Detect which cell encompasses the target text, then output its [x, y] center coordinate. 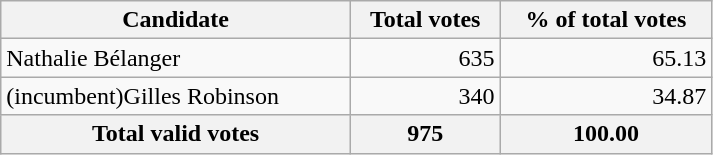
Total valid votes [176, 134]
(incumbent)Gilles Robinson [176, 96]
Total votes [425, 20]
975 [425, 134]
34.87 [606, 96]
Nathalie Bélanger [176, 58]
100.00 [606, 134]
Candidate [176, 20]
% of total votes [606, 20]
635 [425, 58]
340 [425, 96]
65.13 [606, 58]
